Capture the cell that displays the provided text and extract its (x, y) central coordinate. 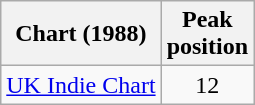
UK Indie Chart (81, 85)
Chart (1988) (81, 34)
Peakposition (207, 34)
12 (207, 85)
